Return [X, Y] of the center of cell containing provided text 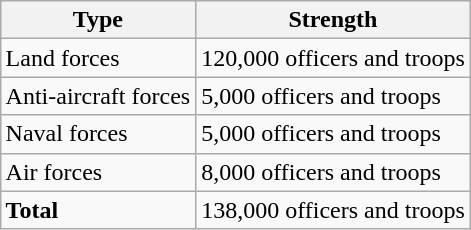
Anti-aircraft forces [98, 96]
Type [98, 20]
Land forces [98, 58]
8,000 officers and troops [334, 172]
Strength [334, 20]
Air forces [98, 172]
138,000 officers and troops [334, 210]
Total [98, 210]
120,000 officers and troops [334, 58]
Naval forces [98, 134]
